Identify which cell holds the provided text, then report its [X, Y] central coordinate. 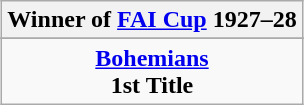
Bohemians1st Title [152, 72]
Winner of FAI Cup 1927–28 [152, 20]
